Return the (X, Y) coordinate for the center point of the cell that contains the specified text.  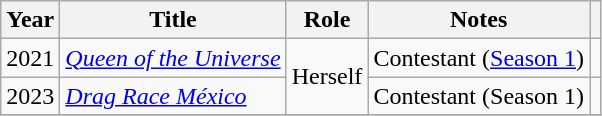
Notes (479, 20)
Title (173, 20)
Queen of the Universe (173, 58)
Drag Race México (173, 96)
2021 (30, 58)
Year (30, 20)
Role (327, 20)
Herself (327, 77)
2023 (30, 96)
